For the text-containing cell, return its midpoint in [x, y] coordinate format. 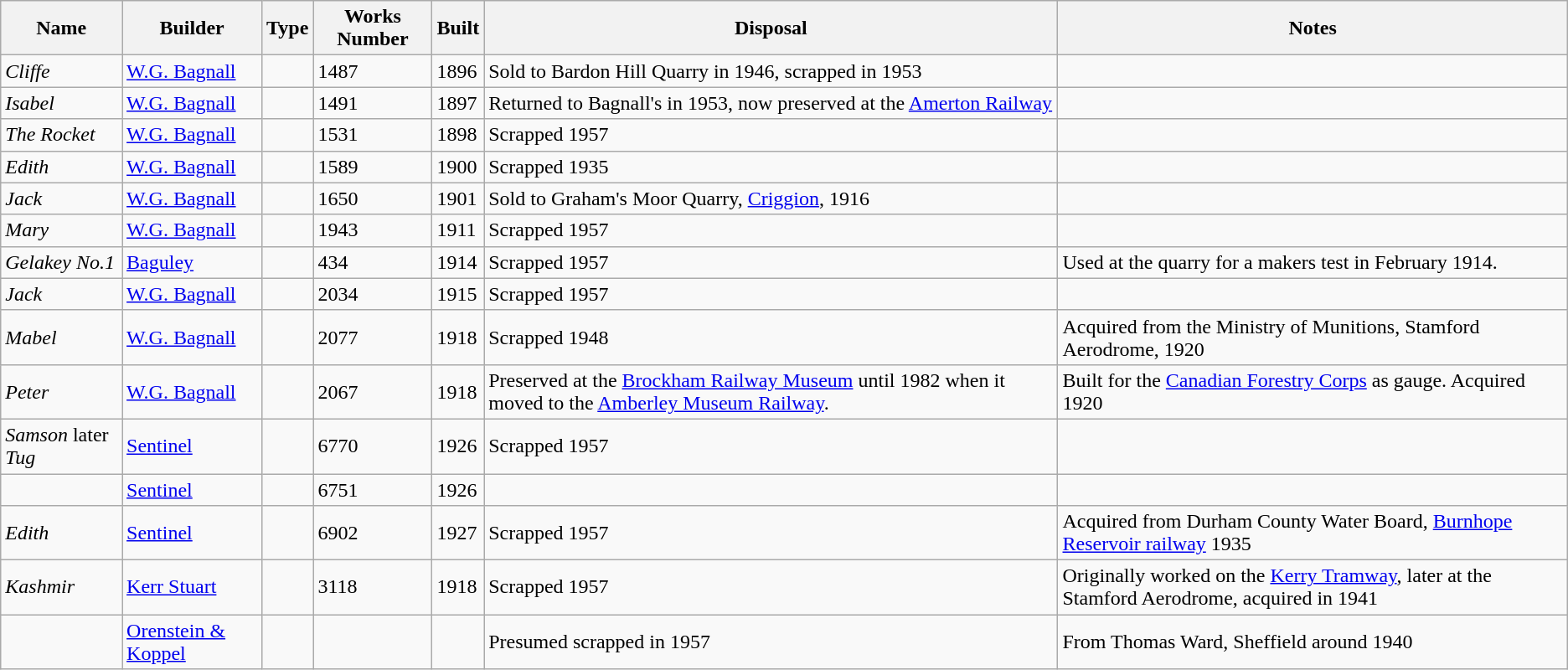
1650 [373, 198]
1943 [373, 230]
1927 [458, 533]
Name [62, 28]
Scrapped 1948 [771, 337]
Mary [62, 230]
Kashmir [62, 588]
1531 [373, 135]
1901 [458, 198]
1911 [458, 230]
1915 [458, 294]
Type [288, 28]
Sold to Graham's Moor Quarry, Criggion, 1916 [771, 198]
From Thomas Ward, Sheffield around 1940 [1313, 642]
6902 [373, 533]
Samson later Tug [62, 446]
Sold to Bardon Hill Quarry in 1946, scrapped in 1953 [771, 71]
1897 [458, 103]
Disposal [771, 28]
434 [373, 262]
Notes [1313, 28]
6770 [373, 446]
Built for the Canadian Forestry Corps as gauge. Acquired 1920 [1313, 392]
1487 [373, 71]
Built [458, 28]
1491 [373, 103]
Gelakey No.1 [62, 262]
Presumed scrapped in 1957 [771, 642]
2077 [373, 337]
Acquired from Durham County Water Board, Burnhope Reservoir railway 1935 [1313, 533]
3118 [373, 588]
2034 [373, 294]
2067 [373, 392]
Works Number [373, 28]
1896 [458, 71]
Returned to Bagnall's in 1953, now preserved at the Amerton Railway [771, 103]
Preserved at the Brockham Railway Museum until 1982 when it moved to the Amberley Museum Railway. [771, 392]
Isabel [62, 103]
Orenstein & Koppel [193, 642]
Mabel [62, 337]
Baguley [193, 262]
1898 [458, 135]
Acquired from the Ministry of Munitions, Stamford Aerodrome, 1920 [1313, 337]
Kerr Stuart [193, 588]
1914 [458, 262]
6751 [373, 490]
The Rocket [62, 135]
1589 [373, 167]
Originally worked on the Kerry Tramway, later at the Stamford Aerodrome, acquired in 1941 [1313, 588]
Builder [193, 28]
1900 [458, 167]
Cliffe [62, 71]
Peter [62, 392]
Scrapped 1935 [771, 167]
Used at the quarry for a makers test in February 1914. [1313, 262]
